Return (x, y) of the center of cell containing provided text 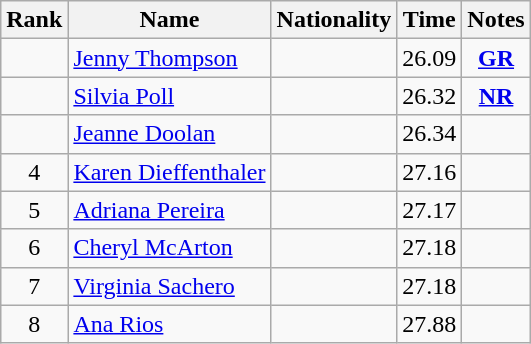
Jeanne Doolan (170, 134)
Notes (496, 20)
7 (34, 286)
Karen Dieffenthaler (170, 172)
Nationality (334, 20)
Rank (34, 20)
Ana Rios (170, 324)
27.16 (430, 172)
Silvia Poll (170, 96)
Time (430, 20)
26.32 (430, 96)
26.34 (430, 134)
26.09 (430, 58)
GR (496, 58)
6 (34, 248)
NR (496, 96)
8 (34, 324)
27.88 (430, 324)
Virginia Sachero (170, 286)
27.17 (430, 210)
Cheryl McArton (170, 248)
4 (34, 172)
Name (170, 20)
5 (34, 210)
Adriana Pereira (170, 210)
Jenny Thompson (170, 58)
